Search for the cell housing the specified text and yield its (x, y) center coordinate. 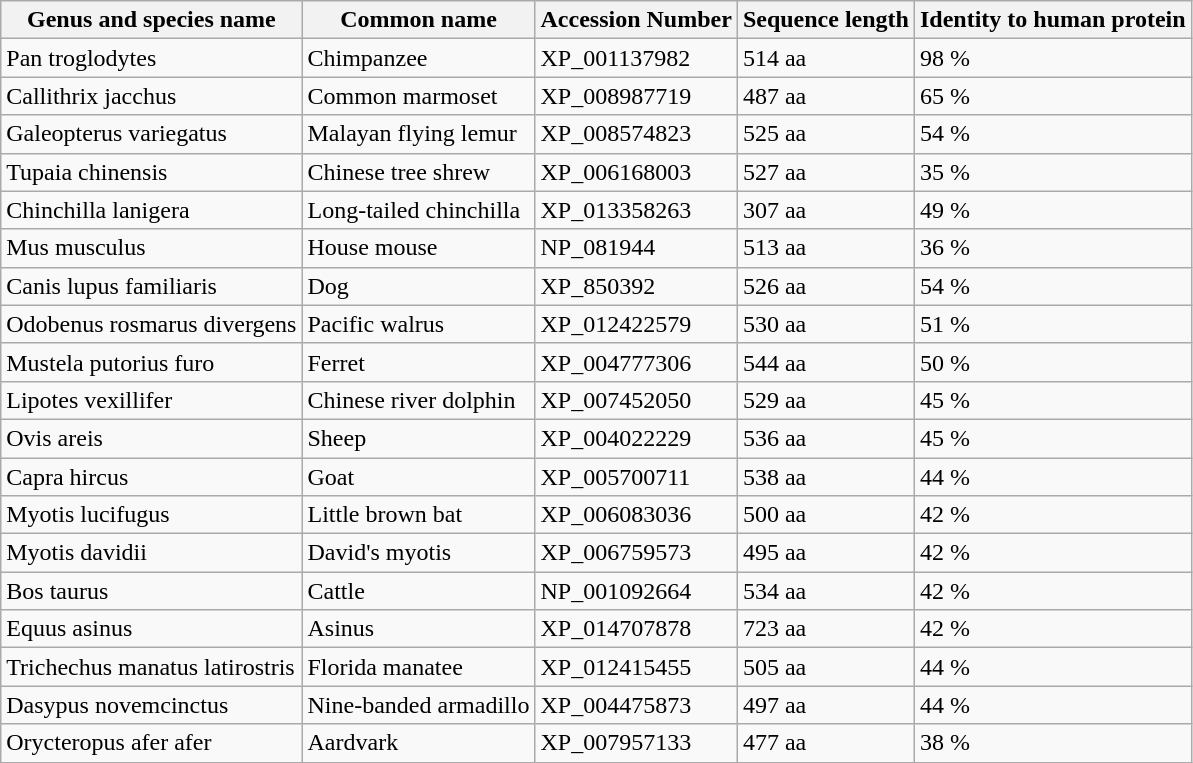
Cattle (418, 591)
Myotis davidii (152, 553)
536 aa (826, 438)
XP_006759573 (636, 553)
Nine-banded armadillo (418, 705)
Lipotes vexillifer (152, 400)
Galeopterus variegatus (152, 134)
XP_005700711 (636, 477)
477 aa (826, 743)
Sheep (418, 438)
65 % (1052, 96)
Chinese tree shrew (418, 172)
Canis lupus familiaris (152, 286)
Odobenus rosmarus divergens (152, 324)
XP_006083036 (636, 515)
XP_007452050 (636, 400)
Orycteropus afer afer (152, 743)
Genus and species name (152, 20)
50 % (1052, 362)
Little brown bat (418, 515)
49 % (1052, 210)
Trichechus manatus latirostris (152, 667)
Equus asinus (152, 629)
Capra hircus (152, 477)
495 aa (826, 553)
David's myotis (418, 553)
51 % (1052, 324)
487 aa (826, 96)
Tupaia chinensis (152, 172)
XP_012422579 (636, 324)
514 aa (826, 58)
Dog (418, 286)
Florida manatee (418, 667)
XP_004475873 (636, 705)
Mus musculus (152, 248)
Goat (418, 477)
525 aa (826, 134)
38 % (1052, 743)
XP_006168003 (636, 172)
Myotis lucifugus (152, 515)
XP_013358263 (636, 210)
XP_008574823 (636, 134)
XP_012415455 (636, 667)
Identity to human protein (1052, 20)
Chimpanzee (418, 58)
307 aa (826, 210)
Pan troglodytes (152, 58)
544 aa (826, 362)
98 % (1052, 58)
Bos taurus (152, 591)
723 aa (826, 629)
497 aa (826, 705)
Mustela putorius furo (152, 362)
XP_004022229 (636, 438)
Chinese river dolphin (418, 400)
Pacific walrus (418, 324)
36 % (1052, 248)
Ovis areis (152, 438)
NP_081944 (636, 248)
Sequence length (826, 20)
35 % (1052, 172)
XP_008987719 (636, 96)
Callithrix jacchus (152, 96)
XP_001137982 (636, 58)
Common marmoset (418, 96)
Asinus (418, 629)
XP_007957133 (636, 743)
House mouse (418, 248)
526 aa (826, 286)
NP_001092664 (636, 591)
530 aa (826, 324)
Long-tailed chinchilla (418, 210)
505 aa (826, 667)
Ferret (418, 362)
527 aa (826, 172)
Common name (418, 20)
Dasypus novemcinctus (152, 705)
Malayan flying lemur (418, 134)
513 aa (826, 248)
500 aa (826, 515)
XP_850392 (636, 286)
Accession Number (636, 20)
Chinchilla lanigera (152, 210)
Aardvark (418, 743)
534 aa (826, 591)
XP_004777306 (636, 362)
XP_014707878 (636, 629)
529 aa (826, 400)
538 aa (826, 477)
